From the cell containing the given text, extract its center point as [X, Y] coordinate. 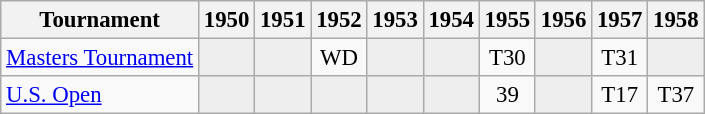
T30 [507, 58]
1952 [339, 20]
1951 [283, 20]
1953 [395, 20]
T17 [620, 95]
1950 [227, 20]
39 [507, 95]
1954 [451, 20]
1957 [620, 20]
T37 [676, 95]
U.S. Open [100, 95]
WD [339, 58]
T31 [620, 58]
1958 [676, 20]
Tournament [100, 20]
1956 [563, 20]
Masters Tournament [100, 58]
1955 [507, 20]
